Return the [X, Y] coordinate for the center point of the cell that contains the specified text.  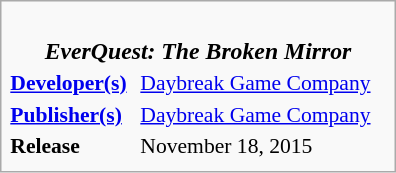
Publisher(s) [72, 114]
November 18, 2015 [263, 146]
Release [72, 146]
EverQuest: The Broken Mirror [198, 38]
Developer(s) [72, 83]
